From the cell containing the given text, extract its center point as [x, y] coordinate. 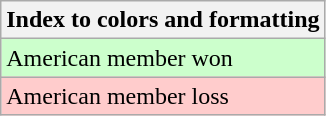
Index to colors and formatting [163, 20]
American member won [163, 58]
American member loss [163, 96]
